Capture the cell that displays the provided text and extract its [x, y] central coordinate. 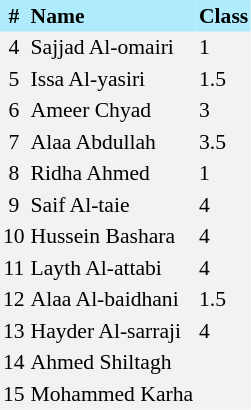
# [14, 16]
Issa Al-yasiri [112, 79]
14 [14, 362]
Class [224, 16]
5 [14, 79]
3 [224, 110]
Hayder Al-sarraji [112, 331]
Alaa Al-baidhani [112, 300]
Name [112, 16]
8 [14, 174]
Ameer Chyad [112, 110]
3.5 [224, 142]
Alaa Abdullah [112, 142]
15 [14, 394]
Hussein Bashara [112, 236]
11 [14, 268]
9 [14, 205]
Layth Al-attabi [112, 268]
10 [14, 236]
7 [14, 142]
Mohammed Karha [112, 394]
12 [14, 300]
Sajjad Al-omairi [112, 48]
6 [14, 110]
13 [14, 331]
Ridha Ahmed [112, 174]
Ahmed Shiltagh [112, 362]
Saif Al-taie [112, 205]
